Locate the cell with the specified text and output its [X, Y] center coordinate. 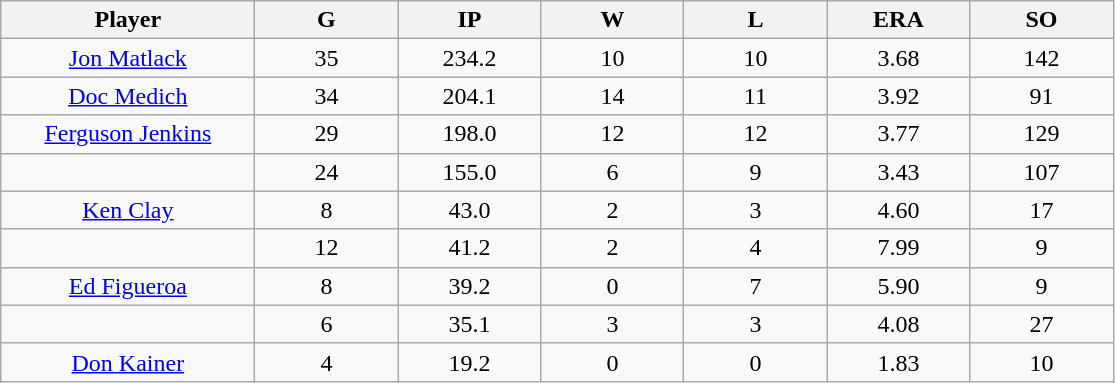
29 [326, 134]
24 [326, 172]
Player [128, 20]
W [612, 20]
Jon Matlack [128, 58]
41.2 [470, 248]
7 [756, 286]
11 [756, 96]
4.60 [898, 210]
198.0 [470, 134]
43.0 [470, 210]
IP [470, 20]
Ken Clay [128, 210]
234.2 [470, 58]
27 [1042, 324]
Ferguson Jenkins [128, 134]
Doc Medich [128, 96]
ERA [898, 20]
39.2 [470, 286]
107 [1042, 172]
3.92 [898, 96]
SO [1042, 20]
142 [1042, 58]
14 [612, 96]
91 [1042, 96]
3.43 [898, 172]
5.90 [898, 286]
17 [1042, 210]
35 [326, 58]
34 [326, 96]
3.77 [898, 134]
204.1 [470, 96]
129 [1042, 134]
G [326, 20]
19.2 [470, 362]
1.83 [898, 362]
155.0 [470, 172]
7.99 [898, 248]
35.1 [470, 324]
Don Kainer [128, 362]
L [756, 20]
3.68 [898, 58]
Ed Figueroa [128, 286]
4.08 [898, 324]
